For the text-containing cell, return its midpoint in [x, y] coordinate format. 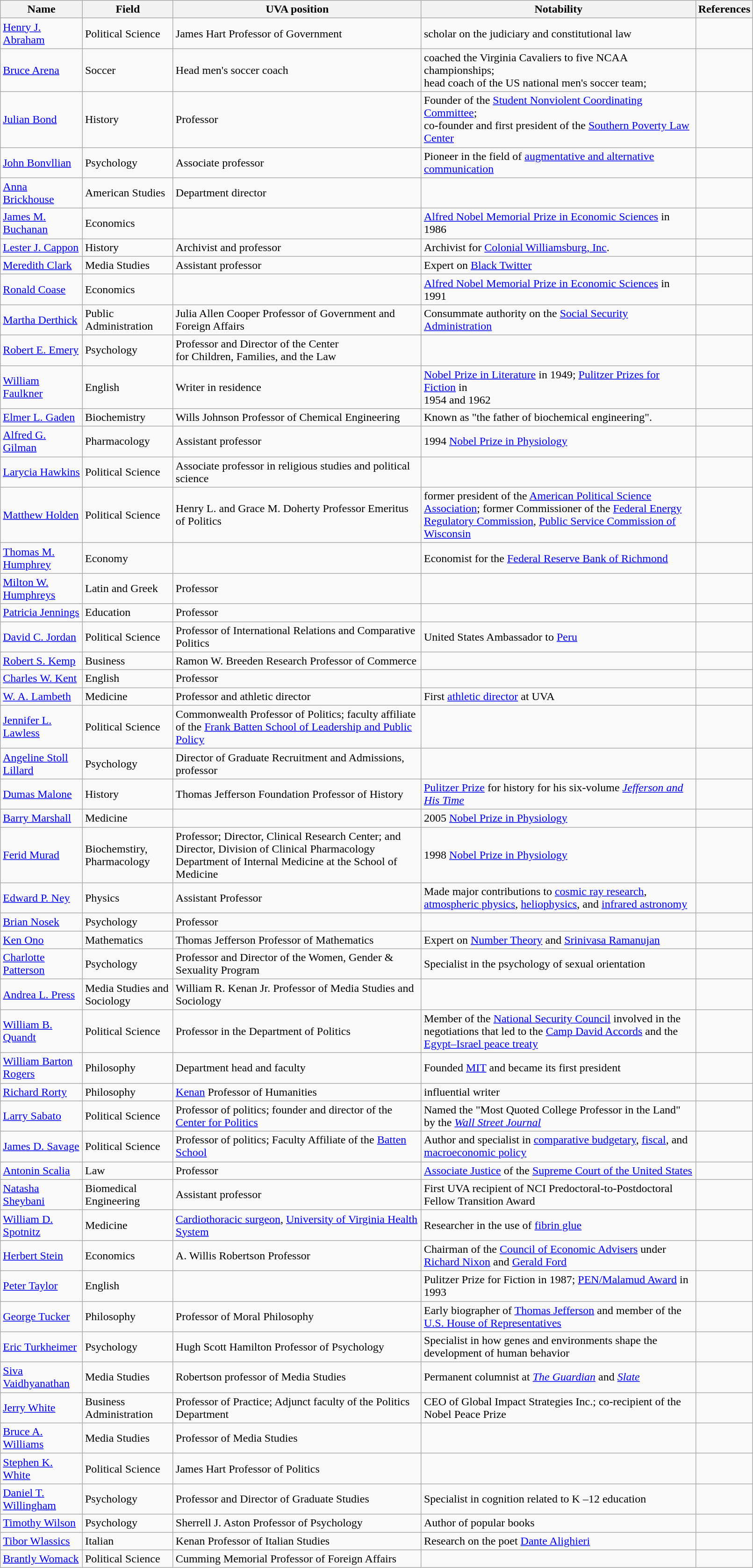
Meredith Clark [42, 265]
Thomas Jefferson Foundation Professor of History [297, 794]
James D. Savage [42, 1147]
Director of Graduate Recruitment and Admissions, professor [297, 763]
Early biographer of Thomas Jefferson and member of theU.S. House of Representatives [558, 1316]
Larry Sabato [42, 1116]
Research on the poet Dante Alighieri [558, 1541]
Charles W. Kent [42, 679]
1994 Nobel Prize in Physiology [558, 441]
Physics [128, 898]
Chairman of the Council of Economic Advisers underRichard Nixon and Gerald Ford [558, 1255]
Patricia Jennings [42, 613]
David C. Jordan [42, 637]
Permanent columnist at The Guardian and Slate [558, 1378]
Business Administration [128, 1408]
Professor and Director of the Women, Gender & Sexuality Program [297, 964]
Robertson professor of Media Studies [297, 1378]
Richard Rorty [42, 1092]
James Hart Professor of Politics [297, 1468]
Lester J. Cappon [42, 247]
Antonin Scalia [42, 1171]
Member of the National Security Council involved in the negotiations that led to the Camp David Accords and the Egypt–Israel peace treaty [558, 1031]
Daniel T. Willingham [42, 1499]
Professor of politics; founder and director of the Center for Politics [297, 1116]
Founder of the Student Nonviolent Coordinating Committee;co-founder and first president of the Southern Poverty Law Center [558, 120]
Expert on Number Theory and Srinivasa Ramanujan [558, 940]
Robert E. Emery [42, 350]
Pulitzer Prize for history for his six-volume Jefferson and His Time [558, 794]
First athletic director at UVA [558, 696]
Timothy Wilson [42, 1523]
Education [128, 613]
Field [128, 9]
Charlotte Patterson [42, 964]
Archivist and professor [297, 247]
Author of popular books [558, 1523]
UVA position [297, 9]
Dumas Malone [42, 794]
Soccer [128, 70]
Natasha Sheybani [42, 1194]
Economy [128, 558]
CEO of Global Impact Strategies Inc.; co-recipient of the Nobel Peace Prize [558, 1408]
Biochemstiry, Pharmacology [128, 855]
John Bonvllian [42, 163]
Department director [297, 193]
Founded MIT and became its first president [558, 1068]
United States Ambassador to Peru [558, 637]
Researcher in the use of fibrin glue [558, 1225]
1998 Nobel Prize in Physiology [558, 855]
Professor of Media Studies [297, 1438]
Professor of Moral Philosophy [297, 1316]
Writer in residence [297, 387]
Named the "Most Quoted College Professor in the Land" by the Wall Street Journal [558, 1116]
Assistant Professor [297, 898]
Ronald Coase [42, 289]
James M. Buchanan [42, 224]
Professor and athletic director [297, 696]
Kenan Professor of Humanities [297, 1092]
Notability [558, 9]
Professor in the Department of Politics [297, 1031]
Specialist in the psychology of sexual orientation [558, 964]
Head men's soccer coach [297, 70]
Author and specialist in comparative budgetary, fiscal, and macroeconomic policy [558, 1147]
Robert S. Kemp [42, 661]
First UVA recipient of NCI Predoctoral-to-PostdoctoralFellow Transition Award [558, 1194]
Professor of International Relations and Comparative Politics [297, 637]
Italian [128, 1541]
Angeline Stoll Lillard [42, 763]
Barry Marshall [42, 818]
Thomas M. Humphrey [42, 558]
Julian Bond [42, 120]
Bruce Arena [42, 70]
William Faulkner [42, 387]
Latin and Greek [128, 588]
Biomedical Engineering [128, 1194]
Alfred G. Gilman [42, 441]
Jerry White [42, 1408]
Cumming Memorial Professor of Foreign Affairs [297, 1559]
scholar on the judiciary and constitutional law [558, 34]
Siva Vaidhyanathan [42, 1378]
Archivist for Colonial Williamsburg, Inc. [558, 247]
Law [128, 1171]
Milton W. Humphreys [42, 588]
Herbert Stein [42, 1255]
Elmer L. Gaden [42, 418]
Associate professor [297, 163]
Anna Brickhouse [42, 193]
Name [42, 9]
Specialist in how genes and environments shape the development of human behavior [558, 1347]
Professor and Director of Graduate Studies [297, 1499]
Edward P. Ney [42, 898]
Jennifer L. Lawless [42, 727]
A. Willis Robertson Professor [297, 1255]
James Hart Professor of Government [297, 34]
Kenan Professor of Italian Studies [297, 1541]
Julia Allen Cooper Professor of Government and Foreign Affairs [297, 320]
Alfred Nobel Memorial Prize in Economic Sciences in 1991 [558, 289]
Martha Derthick [42, 320]
Business [128, 661]
Expert on Black Twitter [558, 265]
coached the Virginia Cavaliers to five NCAA championships;head coach of the US national men's soccer team; [558, 70]
Pioneer in the field of augmentative and alternative communication [558, 163]
Made major contributions to cosmic ray research,atmospheric physics, heliophysics, and infrared astronomy [558, 898]
Brantly Womack [42, 1559]
Economist for the Federal Reserve Bank of Richmond [558, 558]
Andrea L. Press [42, 994]
Pharmacology [128, 441]
Ken Ono [42, 940]
References [724, 9]
Ramon W. Breeden Research Professor of Commerce [297, 661]
Hugh Scott Hamilton Professor of Psychology [297, 1347]
Ferid Murad [42, 855]
William Barton Rogers [42, 1068]
Cardiothoracic surgeon, University of Virginia Health System [297, 1225]
Brian Nosek [42, 922]
Alfred Nobel Memorial Prize in Economic Sciences in 1986 [558, 224]
Associate Justice of the Supreme Court of the United States [558, 1171]
Bruce A. Williams [42, 1438]
American Studies [128, 193]
Professor of Practice; Adjunct faculty of the Politics Department [297, 1408]
William B. Quandt [42, 1031]
Eric Turkheimer [42, 1347]
influential writer [558, 1092]
Specialist in cognition related to K –12 education [558, 1499]
Larycia Hawkins [42, 472]
Professor of politics; Faculty Affiliate of the Batten School [297, 1147]
Associate professor in religious studies and political science [297, 472]
Thomas Jefferson Professor of Mathematics [297, 940]
Mathematics [128, 940]
Henry L. and Grace M. Doherty Professor Emeritus of Politics [297, 515]
Pulitzer Prize for Fiction in 1987; PEN/Malamud Award in 1993 [558, 1286]
Department head and faculty [297, 1068]
Public Administration [128, 320]
Media Studies and Sociology [128, 994]
Consummate authority on the Social Security Administration [558, 320]
Professor and Director of the Centerfor Children, Families, and the Law [297, 350]
Known as "the father of biochemical engineering". [558, 418]
Peter Taylor [42, 1286]
George Tucker [42, 1316]
Biochemistry [128, 418]
Stephen K. White [42, 1468]
William R. Kenan Jr. Professor of Media Studies and Sociology [297, 994]
W. A. Lambeth [42, 696]
Matthew Holden [42, 515]
William D. Spotnitz [42, 1225]
Nobel Prize in Literature in 1949; Pulitzer Prizes for Fiction in1954 and 1962 [558, 387]
Henry J. Abraham [42, 34]
Wills Johnson Professor of Chemical Engineering [297, 418]
2005 Nobel Prize in Physiology [558, 818]
Tibor Wlassics [42, 1541]
Commonwealth Professor of Politics; faculty affiliate of the Frank Batten School of Leadership and Public Policy [297, 727]
Sherrell J. Aston Professor of Psychology [297, 1523]
